Search for the cell housing the specified text and yield its (X, Y) center coordinate. 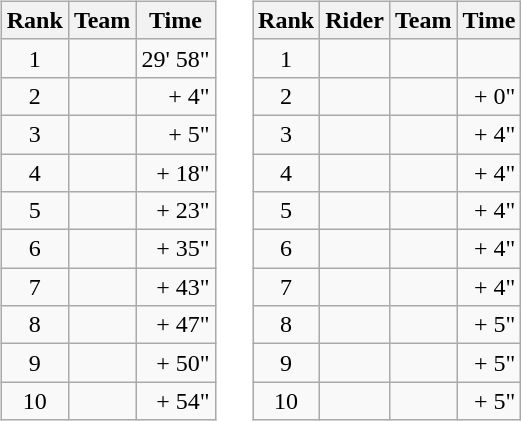
+ 35" (176, 249)
+ 23" (176, 211)
Rider (355, 20)
+ 47" (176, 325)
29' 58" (176, 58)
+ 50" (176, 363)
+ 43" (176, 287)
+ 18" (176, 173)
+ 54" (176, 401)
+ 0" (489, 96)
